Pinpoint the cell where the given text exists, returning its [X, Y] midpoint coordinate. 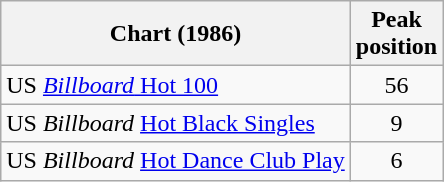
Chart (1986) [176, 34]
US Billboard Hot Dance Club Play [176, 161]
56 [396, 85]
9 [396, 123]
US Billboard Hot Black Singles [176, 123]
6 [396, 161]
US Billboard Hot 100 [176, 85]
Peakposition [396, 34]
